For the text-containing cell, return its midpoint in (X, Y) coordinate format. 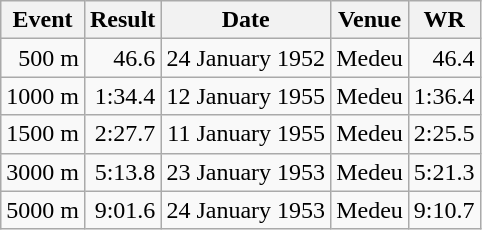
5:13.8 (122, 172)
2:25.5 (444, 134)
Event (43, 20)
23 January 1953 (246, 172)
46.4 (444, 58)
3000 m (43, 172)
12 January 1955 (246, 96)
1500 m (43, 134)
1000 m (43, 96)
9:10.7 (444, 210)
24 January 1952 (246, 58)
2:27.7 (122, 134)
5000 m (43, 210)
500 m (43, 58)
Venue (370, 20)
1:36.4 (444, 96)
Date (246, 20)
5:21.3 (444, 172)
24 January 1953 (246, 210)
Result (122, 20)
9:01.6 (122, 210)
1:34.4 (122, 96)
46.6 (122, 58)
WR (444, 20)
11 January 1955 (246, 134)
